From the cell containing the given text, extract its center point as (X, Y) coordinate. 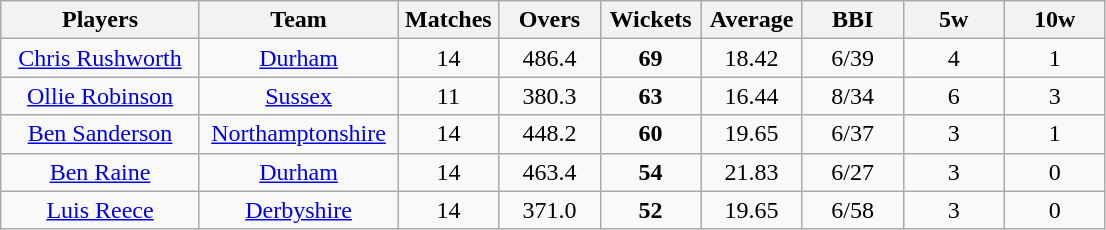
Overs (550, 20)
18.42 (752, 58)
6/39 (852, 58)
Luis Reece (100, 210)
486.4 (550, 58)
463.4 (550, 172)
5w (954, 20)
4 (954, 58)
63 (650, 96)
Chris Rushworth (100, 58)
52 (650, 210)
Sussex (298, 96)
6/37 (852, 134)
380.3 (550, 96)
69 (650, 58)
371.0 (550, 210)
Derbyshire (298, 210)
21.83 (752, 172)
8/34 (852, 96)
Team (298, 20)
6 (954, 96)
54 (650, 172)
10w (1054, 20)
6/27 (852, 172)
Wickets (650, 20)
Ollie Robinson (100, 96)
11 (448, 96)
448.2 (550, 134)
Northamptonshire (298, 134)
Matches (448, 20)
Players (100, 20)
6/58 (852, 210)
16.44 (752, 96)
Average (752, 20)
60 (650, 134)
BBI (852, 20)
Ben Raine (100, 172)
Ben Sanderson (100, 134)
